Detect which cell encompasses the target text, then output its [X, Y] center coordinate. 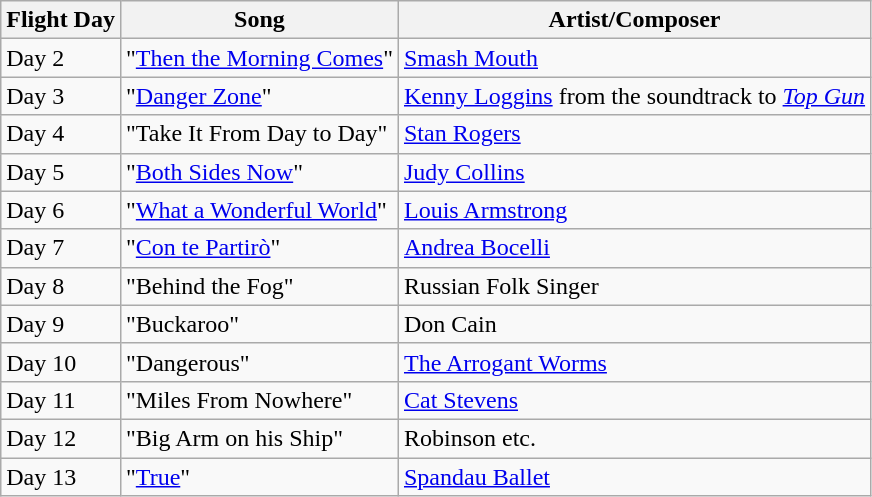
Day 10 [61, 362]
"Big Arm on his Ship" [259, 438]
"What a Wonderful World" [259, 210]
Day 11 [61, 400]
Day 8 [61, 286]
"Con te Partirò" [259, 248]
Day 12 [61, 438]
Kenny Loggins from the soundtrack to Top Gun [634, 96]
The Arrogant Worms [634, 362]
Day 3 [61, 96]
Don Cain [634, 324]
Russian Folk Singer [634, 286]
"Miles From Nowhere" [259, 400]
Louis Armstrong [634, 210]
Stan Rogers [634, 134]
Flight Day [61, 20]
Song [259, 20]
Day 4 [61, 134]
Cat Stevens [634, 400]
Day 9 [61, 324]
Day 6 [61, 210]
Day 2 [61, 58]
"Take It From Day to Day" [259, 134]
Day 5 [61, 172]
Robinson etc. [634, 438]
Spandau Ballet [634, 477]
Artist/Composer [634, 20]
"Behind the Fog" [259, 286]
Andrea Bocelli [634, 248]
"Buckaroo" [259, 324]
"Dangerous" [259, 362]
Day 7 [61, 248]
Smash Mouth [634, 58]
"Then the Morning Comes" [259, 58]
"True" [259, 477]
Day 13 [61, 477]
Judy Collins [634, 172]
"Both Sides Now" [259, 172]
"Danger Zone" [259, 96]
